Provide the [X, Y] coordinate of the cell's center where the given text is located.  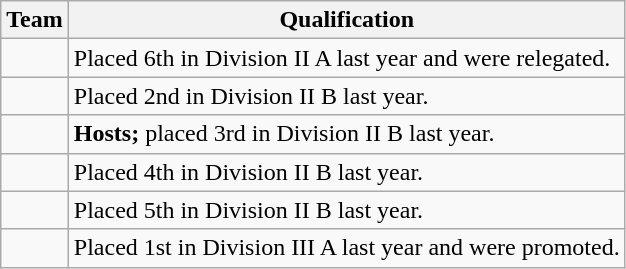
Placed 2nd in Division II B last year. [346, 96]
Placed 5th in Division II B last year. [346, 210]
Placed 4th in Division II B last year. [346, 172]
Placed 6th in Division II A last year and were relegated. [346, 58]
Placed 1st in Division III A last year and were promoted. [346, 248]
Qualification [346, 20]
Hosts; placed 3rd in Division II B last year. [346, 134]
Team [35, 20]
